Provide the [x, y] coordinate of the cell's center where the given text is located.  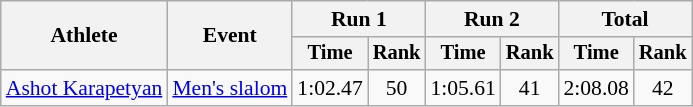
1:02.47 [330, 88]
1:05.61 [462, 88]
Total [624, 19]
Men's slalom [230, 88]
Event [230, 36]
50 [397, 88]
Athlete [84, 36]
42 [663, 88]
Run 1 [358, 19]
41 [530, 88]
Run 2 [492, 19]
2:08.08 [596, 88]
Ashot Karapetyan [84, 88]
